Output the (x, y) coordinate of the center of the cell containing the given text.  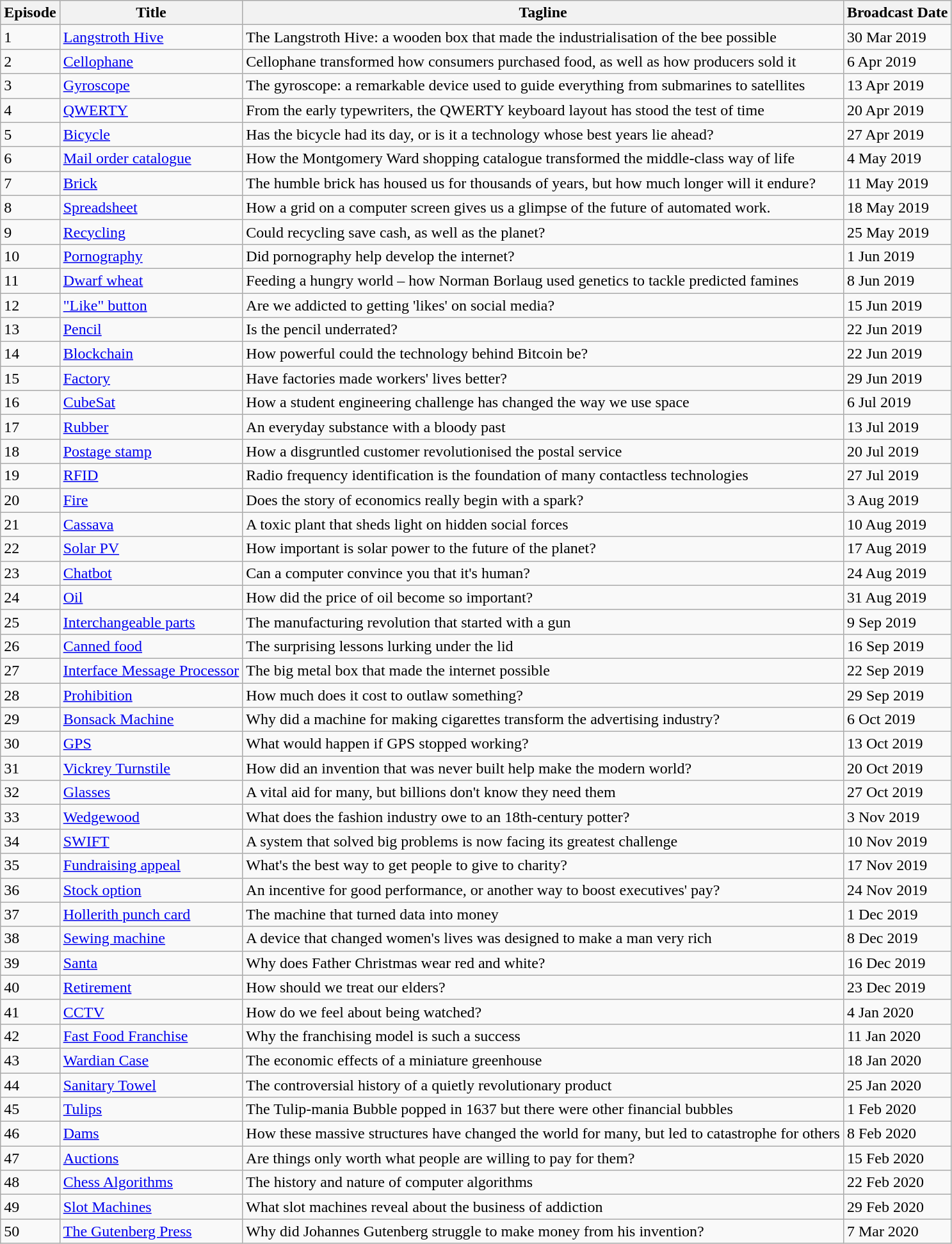
4 Jan 2020 (898, 1012)
41 (30, 1012)
The Tulip-mania Bubble popped in 1637 but there were other financial bubbles (543, 1110)
2 (30, 61)
Fast Food Franchise (151, 1036)
Chatbot (151, 573)
A device that changed women's lives was designed to make a man very rich (543, 939)
13 (30, 330)
How should we treat our elders? (543, 987)
Wedgewood (151, 817)
How the Montgomery Ward shopping catalogue transformed the middle-class way of life (543, 159)
How did the price of oil become so important? (543, 597)
10 (30, 256)
Spreadsheet (151, 207)
A vital aid for many, but billions don't know they need them (543, 793)
Interchangeable parts (151, 622)
8 (30, 207)
Cassava (151, 524)
44 (30, 1085)
9 Sep 2019 (898, 622)
Sanitary Towel (151, 1085)
CCTV (151, 1012)
QWERTY (151, 110)
23 (30, 573)
Episode (30, 13)
16 Dec 2019 (898, 963)
The history and nature of computer algorithms (543, 1183)
17 Aug 2019 (898, 549)
Bonsack Machine (151, 720)
Dwarf wheat (151, 280)
Cellophane (151, 61)
46 (30, 1134)
Retirement (151, 987)
15 Feb 2020 (898, 1158)
7 (30, 183)
Why does Father Christmas wear red and white? (543, 963)
1 Feb 2020 (898, 1110)
The manufacturing revolution that started with a gun (543, 622)
The Gutenberg Press (151, 1231)
10 Nov 2019 (898, 841)
1 Dec 2019 (898, 914)
21 (30, 524)
49 (30, 1207)
16 (30, 403)
Could recycling save cash, as well as the planet? (543, 232)
13 Apr 2019 (898, 86)
31 Aug 2019 (898, 597)
8 Jun 2019 (898, 280)
27 Jul 2019 (898, 476)
Oil (151, 597)
Is the pencil underrated? (543, 330)
29 Jun 2019 (898, 378)
6 Oct 2019 (898, 720)
20 (30, 500)
Cellophane transformed how consumers purchased food, as well as how producers sold it (543, 61)
7 Mar 2020 (898, 1231)
Can a computer convince you that it's human? (543, 573)
19 (30, 476)
What does the fashion industry owe to an 18th-century potter? (543, 817)
Prohibition (151, 695)
What would happen if GPS stopped working? (543, 744)
13 Oct 2019 (898, 744)
How a student engineering challenge has changed the way we use space (543, 403)
Glasses (151, 793)
27 Apr 2019 (898, 134)
Brick (151, 183)
47 (30, 1158)
37 (30, 914)
3 Nov 2019 (898, 817)
11 Jan 2020 (898, 1036)
38 (30, 939)
How powerful could the technology behind Bitcoin be? (543, 354)
13 Jul 2019 (898, 427)
Title (151, 13)
1 Jun 2019 (898, 256)
32 (30, 793)
Pencil (151, 330)
Are things only worth what people are willing to pay for them? (543, 1158)
How these massive structures have changed the world for many, but led to catastrophe for others (543, 1134)
28 (30, 695)
24 (30, 597)
8 Dec 2019 (898, 939)
6 (30, 159)
Broadcast Date (898, 13)
35 (30, 866)
18 Jan 2020 (898, 1060)
9 (30, 232)
Auctions (151, 1158)
15 Jun 2019 (898, 305)
23 Dec 2019 (898, 987)
6 Apr 2019 (898, 61)
34 (30, 841)
16 Sep 2019 (898, 646)
Rubber (151, 427)
10 Aug 2019 (898, 524)
48 (30, 1183)
Have factories made workers' lives better? (543, 378)
Wardian Case (151, 1060)
50 (30, 1231)
Chess Algorithms (151, 1183)
6 Jul 2019 (898, 403)
How do we feel about being watched? (543, 1012)
Pornography (151, 256)
17 (30, 427)
22 Feb 2020 (898, 1183)
How a grid on a computer screen gives us a glimpse of the future of automated work. (543, 207)
14 (30, 354)
3 (30, 86)
4 (30, 110)
The Langstroth Hive: a wooden box that made the industrialisation of the bee possible (543, 37)
Vickrey Turnstile (151, 768)
A toxic plant that sheds light on hidden social forces (543, 524)
22 (30, 549)
Fundraising appeal (151, 866)
22 Sep 2019 (898, 670)
Feeding a hungry world – how Norman Borlaug used genetics to tackle predicted famines (543, 280)
From the early typewriters, the QWERTY keyboard layout has stood the test of time (543, 110)
Recycling (151, 232)
How did an invention that was never built help make the modern world? (543, 768)
17 Nov 2019 (898, 866)
4 May 2019 (898, 159)
29 Sep 2019 (898, 695)
27 (30, 670)
What's the best way to get people to give to charity? (543, 866)
The humble brick has housed us for thousands of years, but how much longer will it endure? (543, 183)
1 (30, 37)
20 Jul 2019 (898, 451)
How much does it cost to outlaw something? (543, 695)
11 May 2019 (898, 183)
Why did a machine for making cigarettes transform the advertising industry? (543, 720)
The economic effects of a miniature greenhouse (543, 1060)
Interface Message Processor (151, 670)
"Like" button (151, 305)
18 May 2019 (898, 207)
How important is solar power to the future of the planet? (543, 549)
Tulips (151, 1110)
33 (30, 817)
25 Jan 2020 (898, 1085)
The big metal box that made the internet possible (543, 670)
39 (30, 963)
A system that solved big problems is now facing its greatest challenge (543, 841)
Mail order catalogue (151, 159)
24 Nov 2019 (898, 890)
42 (30, 1036)
Gyroscope (151, 86)
25 (30, 622)
Blockchain (151, 354)
Fire (151, 500)
RFID (151, 476)
29 Feb 2020 (898, 1207)
5 (30, 134)
20 Oct 2019 (898, 768)
An everyday substance with a bloody past (543, 427)
40 (30, 987)
31 (30, 768)
CubeSat (151, 403)
29 (30, 720)
Solar PV (151, 549)
Does the story of economics really begin with a spark? (543, 500)
An incentive for good performance, or another way to boost executives' pay? (543, 890)
Canned food (151, 646)
Factory (151, 378)
SWIFT (151, 841)
45 (30, 1110)
Why the franchising model is such a success (543, 1036)
Slot Machines (151, 1207)
15 (30, 378)
Are we addicted to getting 'likes' on social media? (543, 305)
GPS (151, 744)
Postage stamp (151, 451)
The machine that turned data into money (543, 914)
27 Oct 2019 (898, 793)
24 Aug 2019 (898, 573)
36 (30, 890)
Bicycle (151, 134)
The surprising lessons lurking under the lid (543, 646)
12 (30, 305)
Radio frequency identification is the foundation of many contactless technologies (543, 476)
Tagline (543, 13)
30 (30, 744)
What slot machines reveal about the business of addiction (543, 1207)
The controversial history of a quietly revolutionary product (543, 1085)
18 (30, 451)
Stock option (151, 890)
26 (30, 646)
8 Feb 2020 (898, 1134)
43 (30, 1060)
Santa (151, 963)
25 May 2019 (898, 232)
30 Mar 2019 (898, 37)
20 Apr 2019 (898, 110)
The gyroscope: a remarkable device used to guide everything from submarines to satellites (543, 86)
Langstroth Hive (151, 37)
3 Aug 2019 (898, 500)
Hollerith punch card (151, 914)
Did pornography help develop the internet? (543, 256)
How a disgruntled customer revolutionised the postal service (543, 451)
Has the bicycle had its day, or is it a technology whose best years lie ahead? (543, 134)
Dams (151, 1134)
Sewing machine (151, 939)
Why did Johannes Gutenberg struggle to make money from his invention? (543, 1231)
11 (30, 280)
